Provide the (X, Y) coordinate of the cell's center where the given text is located.  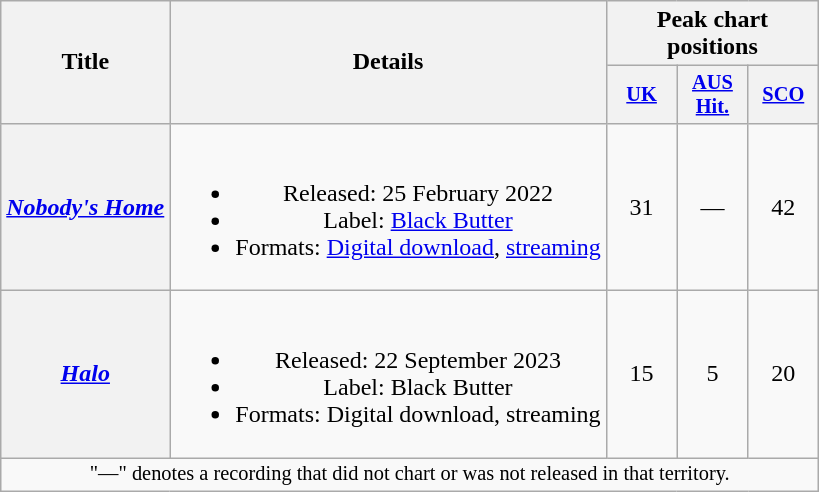
Released: 25 February 2022Label: Black ButterFormats: Digital download, streaming (388, 206)
31 (642, 206)
SCO (784, 95)
— (712, 206)
"—" denotes a recording that did not chart or was not released in that territory. (410, 475)
UK (642, 95)
20 (784, 374)
AUSHit. (712, 95)
Released: 22 September 2023Label: Black ButterFormats: Digital download, streaming (388, 374)
5 (712, 374)
Details (388, 62)
Title (86, 62)
42 (784, 206)
Nobody's Home (86, 206)
Halo (86, 374)
Peak chart positions (712, 34)
15 (642, 374)
